Return the [x, y] coordinate for the center point of the cell that contains the specified text.  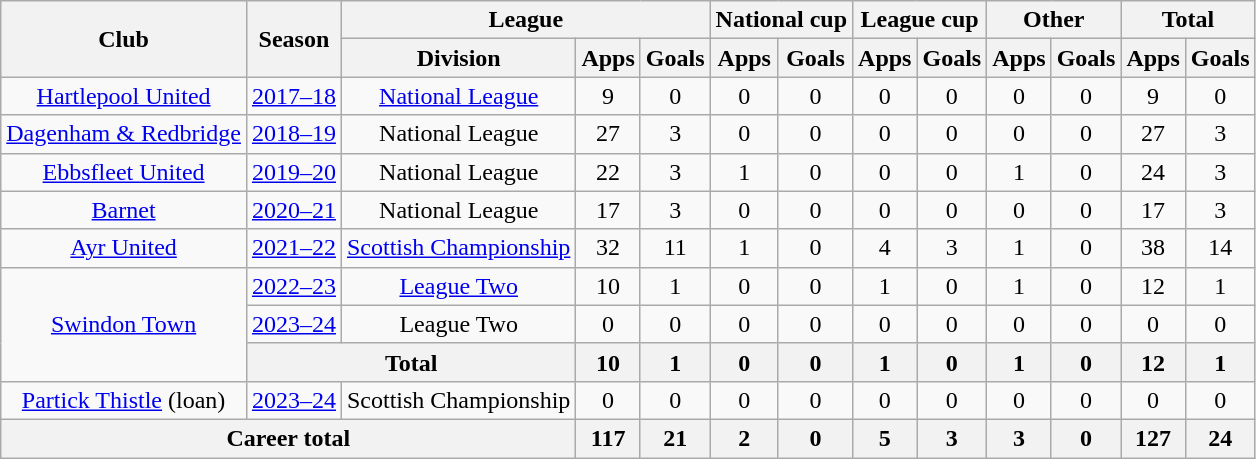
Ayr United [124, 248]
5 [885, 438]
Partick Thistle (loan) [124, 400]
32 [608, 248]
2019–20 [294, 172]
Other [1054, 20]
117 [608, 438]
38 [1153, 248]
Division [458, 58]
2017–18 [294, 96]
Dagenham & Redbridge [124, 134]
2018–19 [294, 134]
11 [675, 248]
2 [744, 438]
4 [885, 248]
League cup [920, 20]
2021–22 [294, 248]
127 [1153, 438]
2020–21 [294, 210]
22 [608, 172]
14 [1220, 248]
2022–23 [294, 286]
Hartlepool United [124, 96]
Club [124, 39]
Barnet [124, 210]
National cup [781, 20]
21 [675, 438]
Swindon Town [124, 324]
Season [294, 39]
League [526, 20]
Ebbsfleet United [124, 172]
Career total [288, 438]
